Find where the given text appears and provide that cell's center as (X, Y) coordinate. 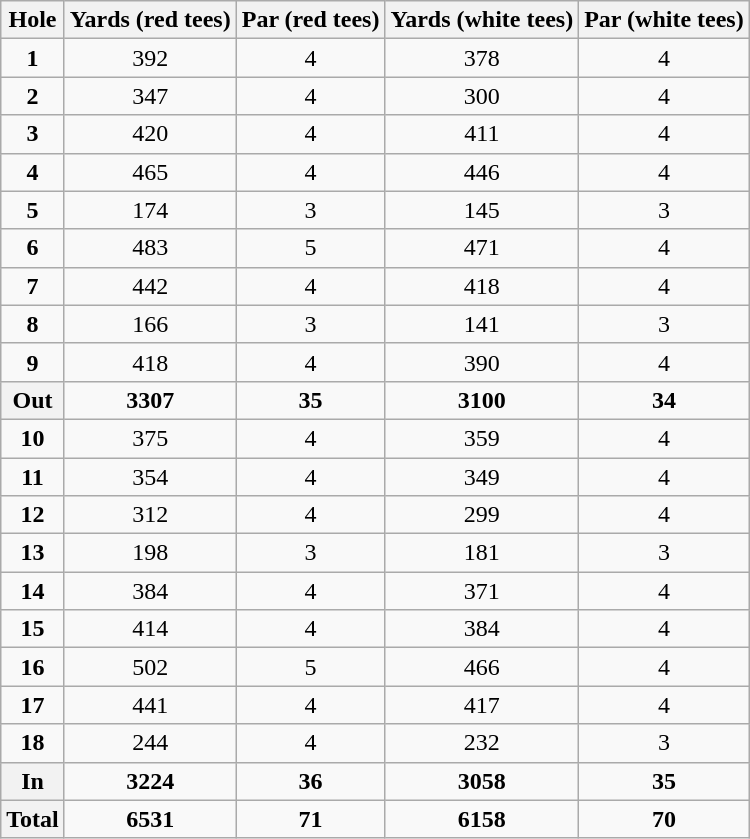
502 (150, 667)
141 (482, 324)
483 (150, 248)
Par (white tees) (664, 20)
198 (150, 553)
3058 (482, 781)
359 (482, 438)
466 (482, 667)
12 (33, 515)
13 (33, 553)
166 (150, 324)
36 (310, 781)
6531 (150, 819)
465 (150, 172)
300 (482, 96)
441 (150, 705)
420 (150, 134)
Yards (red tees) (150, 20)
347 (150, 96)
392 (150, 58)
17 (33, 705)
442 (150, 286)
Total (33, 819)
18 (33, 743)
371 (482, 591)
15 (33, 629)
10 (33, 438)
375 (150, 438)
446 (482, 172)
In (33, 781)
2 (33, 96)
70 (664, 819)
354 (150, 477)
7 (33, 286)
411 (482, 134)
417 (482, 705)
244 (150, 743)
9 (33, 362)
8 (33, 324)
232 (482, 743)
16 (33, 667)
Par (red tees) (310, 20)
11 (33, 477)
3100 (482, 400)
390 (482, 362)
299 (482, 515)
3307 (150, 400)
349 (482, 477)
414 (150, 629)
174 (150, 210)
181 (482, 553)
312 (150, 515)
71 (310, 819)
14 (33, 591)
6158 (482, 819)
34 (664, 400)
145 (482, 210)
3224 (150, 781)
6 (33, 248)
378 (482, 58)
Hole (33, 20)
1 (33, 58)
471 (482, 248)
Out (33, 400)
Yards (white tees) (482, 20)
